Output the (x, y) coordinate of the center of the cell containing the given text.  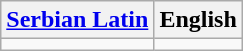
English (198, 20)
Serbian Latin (78, 20)
